Provide the [X, Y] coordinate of the cell's center where the given text is located.  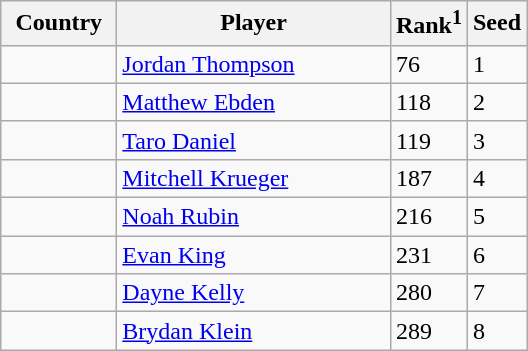
76 [428, 64]
Seed [496, 24]
Player [254, 24]
187 [428, 178]
1 [496, 64]
231 [428, 255]
Mitchell Krueger [254, 178]
6 [496, 255]
Taro Daniel [254, 140]
118 [428, 102]
Noah Rubin [254, 217]
Matthew Ebden [254, 102]
4 [496, 178]
280 [428, 293]
Evan King [254, 255]
5 [496, 217]
2 [496, 102]
Jordan Thompson [254, 64]
289 [428, 331]
8 [496, 331]
3 [496, 140]
Brydan Klein [254, 331]
Dayne Kelly [254, 293]
216 [428, 217]
119 [428, 140]
Country [59, 24]
Rank1 [428, 24]
7 [496, 293]
